Pinpoint the cell where the given text exists, returning its (x, y) midpoint coordinate. 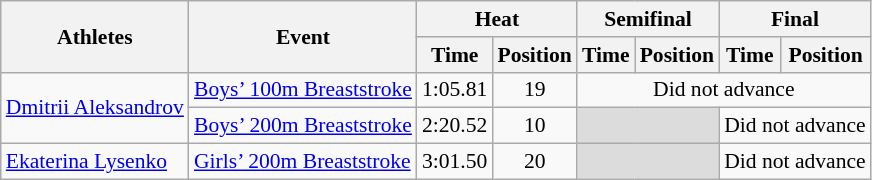
Dmitrii Aleksandrov (95, 108)
Heat (497, 19)
2:20.52 (454, 126)
Athletes (95, 36)
Girls’ 200m Breaststroke (303, 162)
10 (534, 126)
3:01.50 (454, 162)
Semifinal (648, 19)
1:05.81 (454, 90)
19 (534, 90)
Event (303, 36)
20 (534, 162)
Ekaterina Lysenko (95, 162)
Boys’ 200m Breaststroke (303, 126)
Boys’ 100m Breaststroke (303, 90)
Final (795, 19)
